Return the [x, y] coordinate for the center point of the cell that contains the specified text.  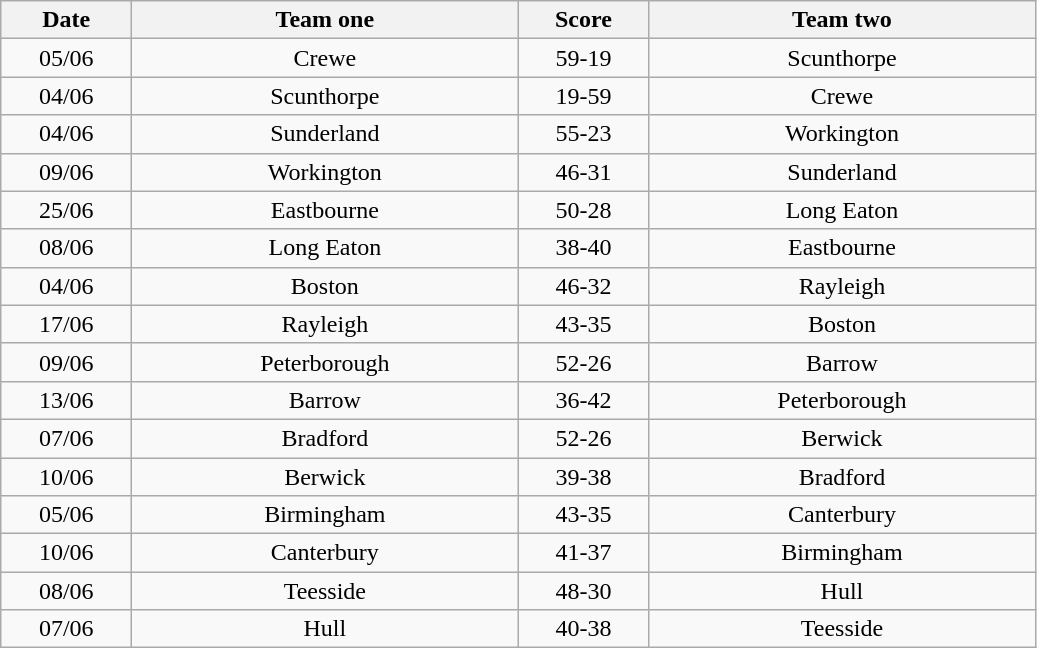
Date [66, 20]
Score [584, 20]
48-30 [584, 591]
59-19 [584, 58]
46-31 [584, 172]
13/06 [66, 400]
55-23 [584, 134]
19-59 [584, 96]
40-38 [584, 629]
17/06 [66, 324]
50-28 [584, 210]
46-32 [584, 286]
39-38 [584, 477]
Team two [842, 20]
36-42 [584, 400]
25/06 [66, 210]
41-37 [584, 553]
Team one [325, 20]
38-40 [584, 248]
